Identify which cell holds the provided text, then report its (x, y) central coordinate. 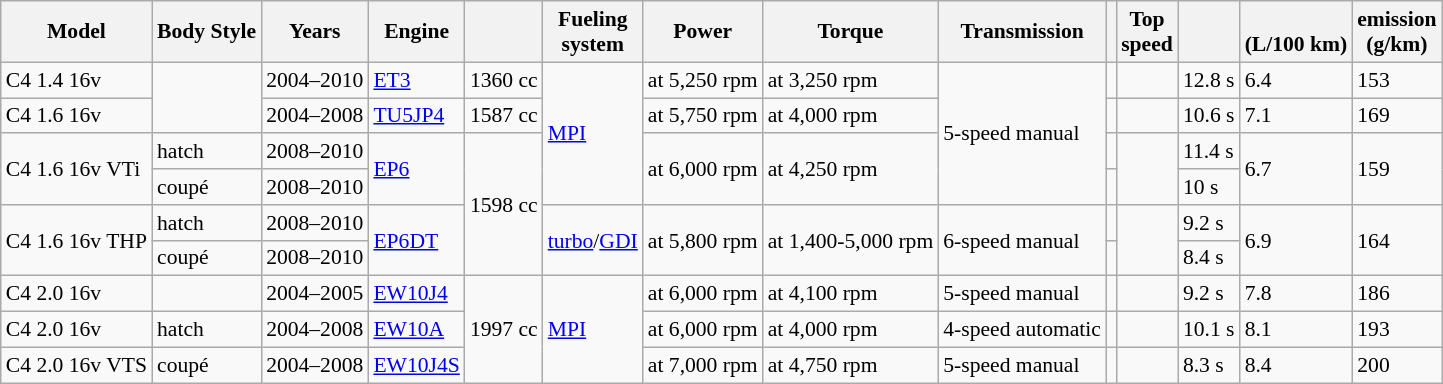
8.3 s (1209, 365)
EW10A (416, 330)
emission(g/km) (1396, 32)
turbo/GDI (593, 240)
8.1 (1296, 330)
169 (1396, 116)
at 1,400-5,000 rpm (851, 240)
Model (76, 32)
Power (703, 32)
7.8 (1296, 294)
Engine (416, 32)
Topspeed (1147, 32)
TU5JP4 (416, 116)
at 4,100 rpm (851, 294)
7.1 (1296, 116)
C4 1.6 16v (76, 116)
at 4,750 rpm (851, 365)
C4 1.6 16v VTi (76, 170)
at 4,250 rpm (851, 170)
Transmission (1022, 32)
EW10J4S (416, 365)
Torque (851, 32)
6.9 (1296, 240)
1587 cc (504, 116)
6.7 (1296, 170)
8.4 (1296, 365)
200 (1396, 365)
1598 cc (504, 205)
EP6 (416, 170)
2004–2010 (314, 80)
at 3,250 rpm (851, 80)
10.6 s (1209, 116)
164 (1396, 240)
10 s (1209, 187)
Years (314, 32)
1997 cc (504, 330)
4-speed automatic (1022, 330)
6.4 (1296, 80)
at 7,000 rpm (703, 365)
Body Style (206, 32)
(L/100 km) (1296, 32)
153 (1396, 80)
11.4 s (1209, 152)
Fuelingsystem (593, 32)
10.1 s (1209, 330)
8.4 s (1209, 258)
159 (1396, 170)
C4 2.0 16v VTS (76, 365)
at 5,750 rpm (703, 116)
at 5,250 rpm (703, 80)
12.8 s (1209, 80)
186 (1396, 294)
2004–2005 (314, 294)
at 5,800 rpm (703, 240)
193 (1396, 330)
C4 1.6 16v THP (76, 240)
ET3 (416, 80)
6-speed manual (1022, 240)
EP6DT (416, 240)
1360 cc (504, 80)
C4 1.4 16v (76, 80)
EW10J4 (416, 294)
